Locate the cell with the specified text and output its (X, Y) center coordinate. 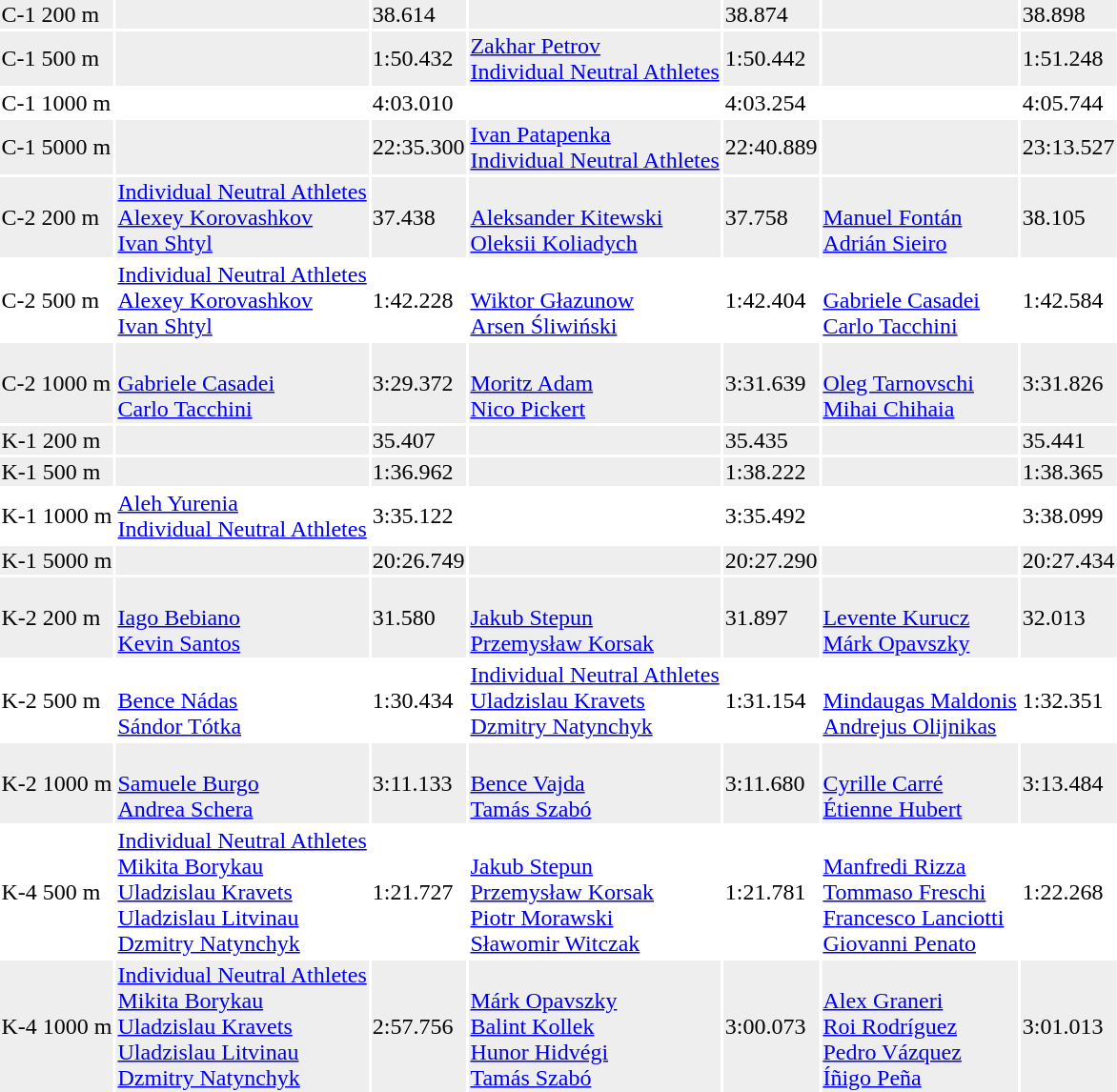
Jakub StepunPrzemysław Korsak (595, 617)
37.438 (418, 217)
38.898 (1068, 14)
3:00.073 (771, 1026)
Iago BebianoKevin Santos (242, 617)
3:35.492 (771, 516)
K-1 500 m (57, 472)
4:05.744 (1068, 103)
4:03.010 (418, 103)
23:13.527 (1068, 147)
1:32.351 (1068, 700)
Oleg TarnovschiMihai Chihaia (920, 383)
C-2 500 m (57, 300)
3:11.133 (418, 783)
35.407 (418, 440)
1:42.228 (418, 300)
Manuel FontánAdrián Sieiro (920, 217)
3:31.639 (771, 383)
C-1 500 m (57, 59)
3:38.099 (1068, 516)
1:36.962 (418, 472)
Aleksander KitewskiOleksii Koliadych (595, 217)
38.614 (418, 14)
3:35.122 (418, 516)
C-2 1000 m (57, 383)
22:35.300 (418, 147)
C-1 200 m (57, 14)
K-4 500 m (57, 892)
Individual Neutral AthletesUladzislau KravetsDzmitry Natynchyk (595, 700)
20:27.290 (771, 560)
Jakub StepunPrzemysław KorsakPiotr MorawskiSławomir Witczak (595, 892)
Ivan Patapenka Individual Neutral Athletes (595, 147)
K-2 200 m (57, 617)
1:21.781 (771, 892)
1:38.365 (1068, 472)
1:21.727 (418, 892)
2:57.756 (418, 1026)
1:50.432 (418, 59)
38.874 (771, 14)
3:31.826 (1068, 383)
K-1 5000 m (57, 560)
31.580 (418, 617)
1:42.584 (1068, 300)
Manfredi RizzaTommaso FreschiFrancesco LanciottiGiovanni Penato (920, 892)
Alex GraneriRoi RodríguezPedro VázquezÍñigo Peña (920, 1026)
Cyrille CarréÉtienne Hubert (920, 783)
31.897 (771, 617)
Samuele BurgoAndrea Schera (242, 783)
4:03.254 (771, 103)
35.435 (771, 440)
38.105 (1068, 217)
Moritz AdamNico Pickert (595, 383)
C-1 1000 m (57, 103)
1:30.434 (418, 700)
K-2 500 m (57, 700)
35.441 (1068, 440)
37.758 (771, 217)
K-1 1000 m (57, 516)
1:31.154 (771, 700)
Márk OpavszkyBalint KollekHunor HidvégiTamás Szabó (595, 1026)
20:27.434 (1068, 560)
K-2 1000 m (57, 783)
Mindaugas MaldonisAndrejus Olijnikas (920, 700)
20:26.749 (418, 560)
1:51.248 (1068, 59)
Aleh Yurenia Individual Neutral Athletes (242, 516)
1:38.222 (771, 472)
3:29.372 (418, 383)
3:11.680 (771, 783)
1:22.268 (1068, 892)
1:50.442 (771, 59)
C-2 200 m (57, 217)
C-1 5000 m (57, 147)
Zakhar Petrov Individual Neutral Athletes (595, 59)
1:42.404 (771, 300)
22:40.889 (771, 147)
Wiktor GłazunowArsen Śliwiński (595, 300)
K-1 200 m (57, 440)
K-4 1000 m (57, 1026)
32.013 (1068, 617)
3:01.013 (1068, 1026)
Levente KuruczMárk Opavszky (920, 617)
3:13.484 (1068, 783)
Bence VajdaTamás Szabó (595, 783)
Bence NádasSándor Tótka (242, 700)
